Find where the given text appears and provide that cell's center as (x, y) coordinate. 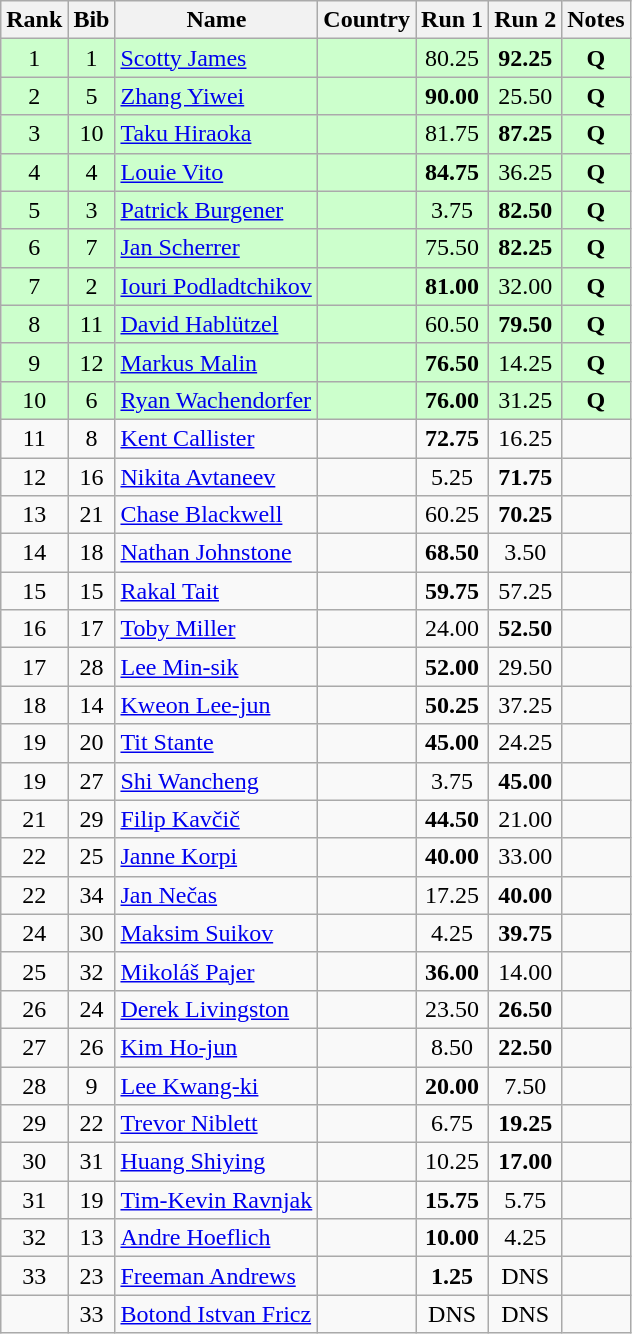
Jan Scherrer (216, 248)
Notes (596, 20)
6.75 (452, 1124)
59.75 (452, 591)
60.50 (452, 324)
36.25 (526, 172)
Run 1 (452, 20)
Tit Stante (216, 743)
52.50 (526, 629)
29.50 (526, 667)
5.25 (452, 477)
Nathan Johnstone (216, 553)
20.00 (452, 1085)
84.75 (452, 172)
Rakal Tait (216, 591)
Taku Hiraoka (216, 134)
23.50 (452, 1009)
87.25 (526, 134)
Lee Min-sik (216, 667)
Markus Malin (216, 362)
Nikita Avtaneev (216, 477)
76.00 (452, 400)
Rank (34, 20)
52.00 (452, 667)
36.00 (452, 971)
24.00 (452, 629)
79.50 (526, 324)
Shi Wancheng (216, 781)
Toby Miller (216, 629)
Filip Kavčič (216, 819)
21.00 (526, 819)
31.25 (526, 400)
16.25 (526, 438)
81.75 (452, 134)
92.25 (526, 58)
Chase Blackwell (216, 515)
19.25 (526, 1124)
Mikoláš Pajer (216, 971)
33.00 (526, 857)
34 (92, 895)
Kweon Lee-jun (216, 705)
70.25 (526, 515)
Country (367, 20)
82.50 (526, 210)
17.25 (452, 895)
David Hablützel (216, 324)
Iouri Podladtchikov (216, 286)
Run 2 (526, 20)
72.75 (452, 438)
10.25 (452, 1162)
Name (216, 20)
75.50 (452, 248)
25.50 (526, 96)
82.25 (526, 248)
44.50 (452, 819)
Lee Kwang-ki (216, 1085)
Bib (92, 20)
Maksim Suikov (216, 933)
39.75 (526, 933)
Ryan Wachendorfer (216, 400)
3.50 (526, 553)
Derek Livingston (216, 1009)
20 (92, 743)
24.25 (526, 743)
37.25 (526, 705)
Tim-Kevin Ravnjak (216, 1200)
14.00 (526, 971)
Patrick Burgener (216, 210)
1.25 (452, 1276)
32.00 (526, 286)
Andre Hoeflich (216, 1238)
Zhang Yiwei (216, 96)
14.25 (526, 362)
Huang Shiying (216, 1162)
76.50 (452, 362)
81.00 (452, 286)
26.50 (526, 1009)
60.25 (452, 515)
50.25 (452, 705)
Kent Callister (216, 438)
Kim Ho-jun (216, 1047)
90.00 (452, 96)
Jan Nečas (216, 895)
15.75 (452, 1200)
10.00 (452, 1238)
Trevor Niblett (216, 1124)
68.50 (452, 553)
Janne Korpi (216, 857)
57.25 (526, 591)
Louie Vito (216, 172)
71.75 (526, 477)
22.50 (526, 1047)
Freeman Andrews (216, 1276)
17.00 (526, 1162)
5.75 (526, 1200)
Botond Istvan Fricz (216, 1314)
23 (92, 1276)
Scotty James (216, 58)
80.25 (452, 58)
7.50 (526, 1085)
8.50 (452, 1047)
